Identify which cell holds the provided text, then report its (x, y) central coordinate. 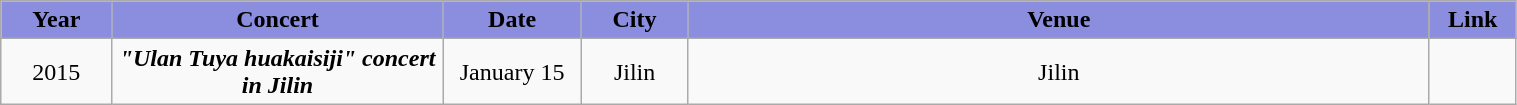
Concert (278, 20)
January 15 (512, 72)
"Ulan Tuya huakaisiji" concert in Jilin (278, 72)
Link (1472, 20)
City (634, 20)
Venue (1058, 20)
Year (56, 20)
Date (512, 20)
2015 (56, 72)
